Search for the cell housing the specified text and yield its [x, y] center coordinate. 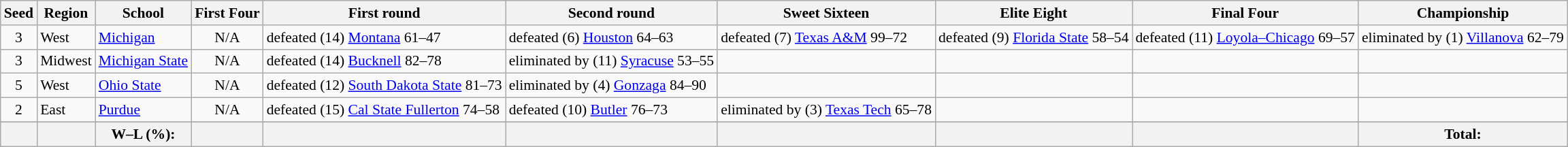
Elite Eight [1034, 13]
First Four [227, 13]
eliminated by (11) Syracuse 53–55 [611, 61]
defeated (14) Bucknell 82–78 [385, 61]
defeated (11) Loyola–Chicago 69–57 [1245, 37]
Michigan [143, 37]
Seed [19, 13]
W–L (%): [143, 134]
Final Four [1245, 13]
Region [66, 13]
defeated (12) South Dakota State 81–73 [385, 86]
defeated (15) Cal State Fullerton 74–58 [385, 110]
East [66, 110]
Purdue [143, 110]
Championship [1463, 13]
Total: [1463, 134]
2 [19, 110]
defeated (10) Butler 76–73 [611, 110]
eliminated by (3) Texas Tech 65–78 [826, 110]
Sweet Sixteen [826, 13]
defeated (6) Houston 64–63 [611, 37]
defeated (14) Montana 61–47 [385, 37]
defeated (9) Florida State 58–54 [1034, 37]
Second round [611, 13]
5 [19, 86]
eliminated by (1) Villanova 62–79 [1463, 37]
eliminated by (4) Gonzaga 84–90 [611, 86]
Michigan State [143, 61]
Midwest [66, 61]
Ohio State [143, 86]
School [143, 13]
First round [385, 13]
defeated (7) Texas A&M 99–72 [826, 37]
